Return the [X, Y] coordinate for the center point of the cell that contains the specified text.  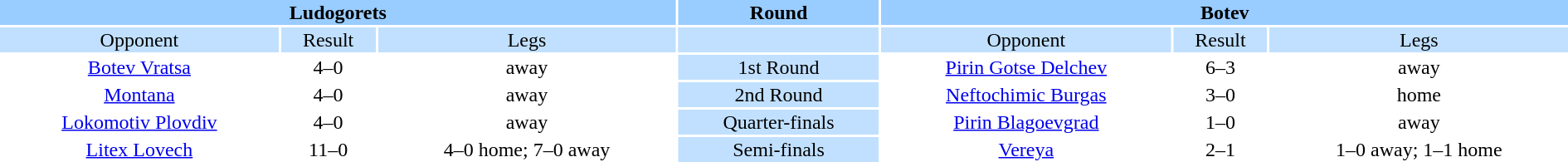
Semi-finals [779, 150]
1–0 [1220, 122]
1–0 away; 1–1 home [1419, 150]
4–0 home; 7–0 away [526, 150]
2–1 [1220, 150]
Montana [139, 95]
Round [779, 12]
Lokomotiv Plovdiv [139, 122]
Botev [1225, 12]
1st Round [779, 67]
6–3 [1220, 67]
Litex Lovech [139, 150]
11–0 [329, 150]
Neftochimic Burgas [1027, 95]
Ludogorets [338, 12]
Vereya [1027, 150]
Pirin Blagoevgrad [1027, 122]
home [1419, 95]
Quarter-finals [779, 122]
2nd Round [779, 95]
Botev Vratsa [139, 67]
3–0 [1220, 95]
Pirin Gotse Delchev [1027, 67]
